Return (x, y) of the center of cell containing provided text 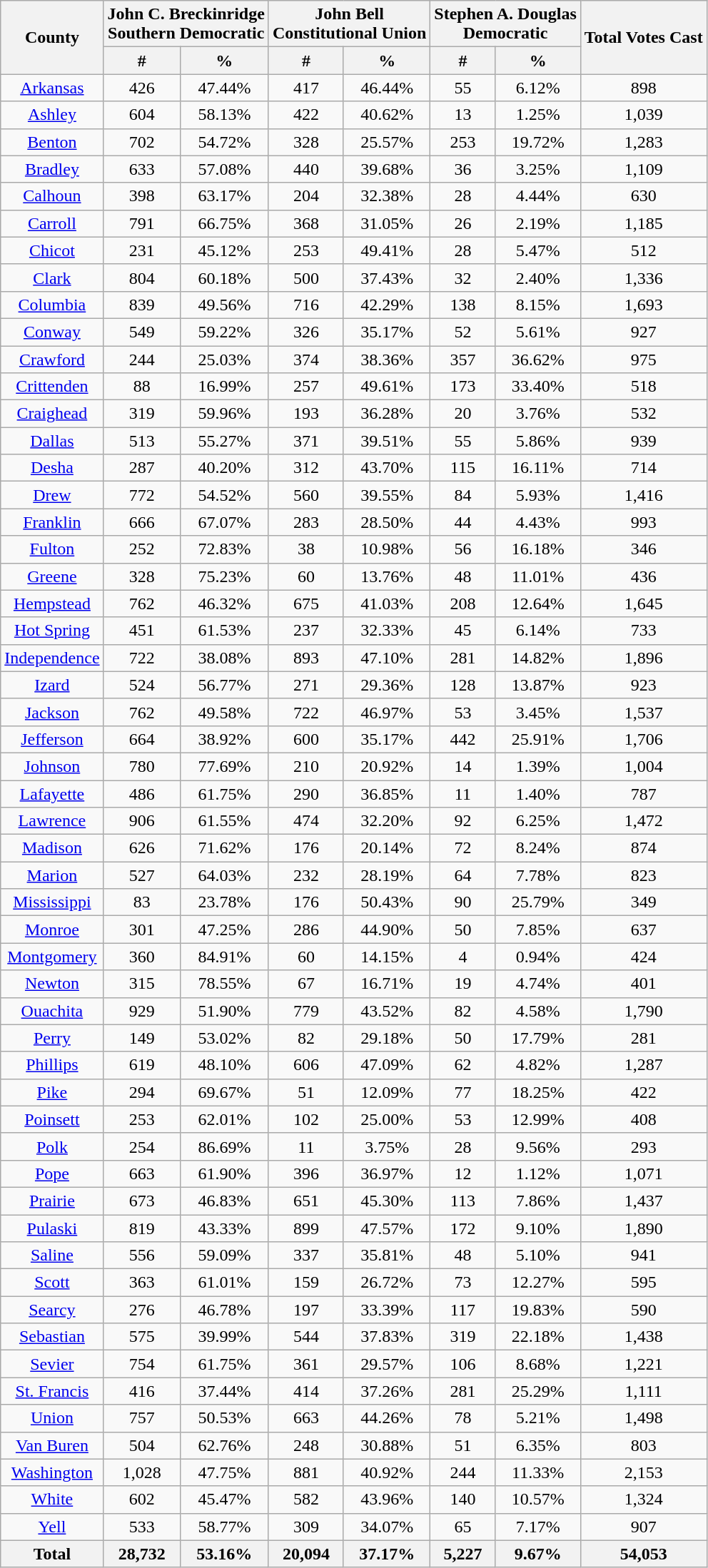
60.18% (224, 278)
1,416 (644, 495)
1,437 (644, 1201)
Madison (52, 848)
923 (644, 685)
7.78% (538, 875)
Columbia (52, 305)
Pulaski (52, 1228)
32.38% (387, 196)
43.52% (387, 1011)
1,890 (644, 1228)
5.86% (538, 441)
46.83% (224, 1201)
77.69% (224, 766)
29.36% (387, 685)
54,053 (644, 1554)
326 (305, 332)
29.18% (387, 1038)
Van Buren (52, 1445)
210 (305, 766)
28.50% (387, 522)
64 (462, 875)
36.97% (387, 1174)
Calhoun (52, 196)
25.03% (224, 359)
673 (141, 1201)
575 (141, 1337)
61.53% (224, 631)
61.55% (224, 821)
442 (462, 739)
757 (141, 1418)
560 (305, 495)
16.99% (224, 387)
Stephen A. DouglasDemocratic (505, 24)
58.77% (224, 1527)
45.47% (224, 1500)
51.90% (224, 1011)
49.41% (387, 250)
899 (305, 1228)
602 (141, 1500)
7.17% (538, 1527)
County (52, 37)
Sebastian (52, 1337)
49.61% (387, 387)
309 (305, 1527)
Mississippi (52, 902)
41.03% (387, 604)
6.14% (538, 631)
1,693 (644, 305)
12.64% (538, 604)
61.01% (224, 1283)
371 (305, 441)
40.92% (387, 1472)
Crittenden (52, 387)
893 (305, 658)
25.91% (538, 739)
513 (141, 441)
72.83% (224, 549)
779 (305, 1011)
408 (644, 1119)
20,094 (305, 1554)
Ouachita (52, 1011)
276 (141, 1310)
Monroe (52, 930)
13.76% (387, 576)
Total (52, 1554)
1,537 (644, 712)
714 (644, 468)
791 (141, 223)
839 (141, 305)
39.68% (387, 169)
675 (305, 604)
149 (141, 1038)
35.81% (387, 1256)
62 (462, 1065)
John C. BreckinridgeSouthern Democratic (186, 24)
874 (644, 848)
1,896 (644, 658)
Sevier (52, 1364)
204 (305, 196)
69.67% (224, 1092)
600 (305, 739)
Conway (52, 332)
2.40% (538, 278)
172 (462, 1228)
294 (141, 1092)
11.33% (538, 1472)
361 (305, 1364)
1.39% (538, 766)
Phillips (52, 1065)
271 (305, 685)
36.28% (387, 414)
Union (52, 1418)
72 (462, 848)
38 (305, 549)
733 (644, 631)
John BellConstitutional Union (349, 24)
43.96% (387, 1500)
38.36% (387, 359)
6.35% (538, 1445)
14.15% (387, 957)
22.18% (538, 1337)
257 (305, 387)
5.61% (538, 332)
533 (141, 1527)
St. Francis (52, 1391)
10.57% (538, 1500)
Pope (52, 1174)
804 (141, 278)
374 (305, 359)
106 (462, 1364)
25.00% (387, 1119)
44.26% (387, 1418)
140 (462, 1500)
451 (141, 631)
939 (644, 441)
59.09% (224, 1256)
6.25% (538, 821)
231 (141, 250)
16.11% (538, 468)
Searcy (52, 1310)
40.20% (224, 468)
993 (644, 522)
Lawrence (52, 821)
50.43% (387, 902)
73 (462, 1283)
Ashley (52, 115)
1,071 (644, 1174)
906 (141, 821)
173 (462, 387)
Carroll (52, 223)
33.39% (387, 1310)
53.02% (224, 1038)
Izard (52, 685)
1,472 (644, 821)
716 (305, 305)
Saline (52, 1256)
252 (141, 549)
5.47% (538, 250)
75.23% (224, 576)
47.10% (387, 658)
Independence (52, 658)
396 (305, 1174)
2.19% (538, 223)
61.90% (224, 1174)
1,109 (644, 169)
Lafayette (52, 794)
4.43% (538, 522)
907 (644, 1527)
128 (462, 685)
78 (462, 1418)
664 (141, 739)
45.12% (224, 250)
1,221 (644, 1364)
1.40% (538, 794)
38.08% (224, 658)
52 (462, 332)
58.13% (224, 115)
Prairie (52, 1201)
1.25% (538, 115)
Jackson (52, 712)
25.79% (538, 902)
44 (462, 522)
633 (141, 169)
67.07% (224, 522)
9.56% (538, 1146)
59.22% (224, 332)
12 (462, 1174)
929 (141, 1011)
67 (305, 984)
48.10% (224, 1065)
3.25% (538, 169)
92 (462, 821)
32.33% (387, 631)
401 (644, 984)
637 (644, 930)
Pike (52, 1092)
349 (644, 902)
14.82% (538, 658)
941 (644, 1256)
39.55% (387, 495)
416 (141, 1391)
Hempstead (52, 604)
Scott (52, 1283)
47.44% (224, 88)
666 (141, 522)
19.83% (538, 1310)
630 (644, 196)
Jefferson (52, 739)
Polk (52, 1146)
590 (644, 1310)
237 (305, 631)
47.09% (387, 1065)
62.01% (224, 1119)
45 (462, 631)
Fulton (52, 549)
56.77% (224, 685)
440 (305, 169)
360 (141, 957)
20.92% (387, 766)
248 (305, 1445)
286 (305, 930)
193 (305, 414)
4.82% (538, 1065)
Hot Spring (52, 631)
115 (462, 468)
1,790 (644, 1011)
1,336 (644, 278)
426 (141, 88)
5.93% (538, 495)
11.01% (538, 576)
83 (141, 902)
29.57% (387, 1364)
3.45% (538, 712)
436 (644, 576)
823 (644, 875)
77 (462, 1092)
47.25% (224, 930)
Yell (52, 1527)
1,028 (141, 1472)
780 (141, 766)
46.97% (387, 712)
46.32% (224, 604)
1,287 (644, 1065)
582 (305, 1500)
19 (462, 984)
50.53% (224, 1418)
7.86% (538, 1201)
Johnson (52, 766)
36 (462, 169)
38.92% (224, 739)
7.85% (538, 930)
532 (644, 414)
4.74% (538, 984)
1,645 (644, 604)
56 (462, 549)
702 (141, 142)
26.72% (387, 1283)
3.76% (538, 414)
1.12% (538, 1174)
Dallas (52, 441)
36.62% (538, 359)
159 (305, 1283)
549 (141, 332)
8.24% (538, 848)
45.30% (387, 1201)
414 (305, 1391)
301 (141, 930)
1,706 (644, 739)
283 (305, 522)
898 (644, 88)
1,004 (644, 766)
117 (462, 1310)
512 (644, 250)
37.26% (387, 1391)
619 (141, 1065)
5.10% (538, 1256)
254 (141, 1146)
102 (305, 1119)
White (52, 1500)
43.33% (224, 1228)
287 (141, 468)
Drew (52, 495)
819 (141, 1228)
1,438 (644, 1337)
4 (462, 957)
62.76% (224, 1445)
Craighead (52, 414)
42.29% (387, 305)
315 (141, 984)
47.75% (224, 1472)
25.29% (538, 1391)
1,111 (644, 1391)
39.51% (387, 441)
44.90% (387, 930)
417 (305, 88)
43.70% (387, 468)
113 (462, 1201)
Clark (52, 278)
2,153 (644, 1472)
Washington (52, 1472)
500 (305, 278)
37.44% (224, 1391)
9.67% (538, 1554)
787 (644, 794)
197 (305, 1310)
26 (462, 223)
9.10% (538, 1228)
527 (141, 875)
975 (644, 359)
49.58% (224, 712)
1,185 (644, 223)
53.16% (224, 1554)
55.27% (224, 441)
518 (644, 387)
86.69% (224, 1146)
12.27% (538, 1283)
368 (305, 223)
604 (141, 115)
17.79% (538, 1038)
1,498 (644, 1418)
36.85% (387, 794)
28.19% (387, 875)
Greene (52, 576)
Franklin (52, 522)
337 (305, 1256)
Crawford (52, 359)
3.75% (387, 1146)
4.58% (538, 1011)
84 (462, 495)
Perry (52, 1038)
Newton (52, 984)
803 (644, 1445)
606 (305, 1065)
1,283 (644, 142)
65 (462, 1527)
651 (305, 1201)
754 (141, 1364)
Marion (52, 875)
54.52% (224, 495)
Bradley (52, 169)
Montgomery (52, 957)
46.44% (387, 88)
474 (305, 821)
37.83% (387, 1337)
40.62% (387, 115)
37.17% (387, 1554)
37.43% (387, 278)
78.55% (224, 984)
138 (462, 305)
32 (462, 278)
16.71% (387, 984)
Arkansas (52, 88)
1,039 (644, 115)
544 (305, 1337)
6.12% (538, 88)
14 (462, 766)
31.05% (387, 223)
Total Votes Cast (644, 37)
312 (305, 468)
772 (141, 495)
49.56% (224, 305)
626 (141, 848)
8.15% (538, 305)
90 (462, 902)
66.75% (224, 223)
23.78% (224, 902)
595 (644, 1283)
Chicot (52, 250)
10.98% (387, 549)
Poinsett (52, 1119)
16.18% (538, 549)
290 (305, 794)
293 (644, 1146)
64.03% (224, 875)
8.68% (538, 1364)
47.57% (387, 1228)
59.96% (224, 414)
12.99% (538, 1119)
208 (462, 604)
84.91% (224, 957)
33.40% (538, 387)
20 (462, 414)
357 (462, 359)
0.94% (538, 957)
71.62% (224, 848)
39.99% (224, 1337)
88 (141, 387)
424 (644, 957)
Benton (52, 142)
524 (141, 685)
19.72% (538, 142)
Desha (52, 468)
881 (305, 1472)
25.57% (387, 142)
398 (141, 196)
28,732 (141, 1554)
32.20% (387, 821)
54.72% (224, 142)
13 (462, 115)
5.21% (538, 1418)
504 (141, 1445)
12.09% (387, 1092)
13.87% (538, 685)
1,324 (644, 1500)
5,227 (462, 1554)
232 (305, 875)
34.07% (387, 1527)
57.08% (224, 169)
18.25% (538, 1092)
556 (141, 1256)
30.88% (387, 1445)
363 (141, 1283)
346 (644, 549)
20.14% (387, 848)
486 (141, 794)
46.78% (224, 1310)
63.17% (224, 196)
4.44% (538, 196)
927 (644, 332)
